Capture the cell that displays the provided text and extract its (x, y) central coordinate. 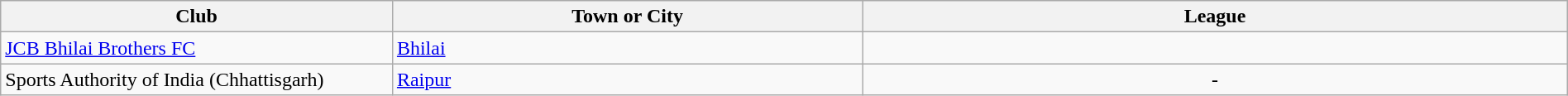
Club (197, 17)
Sports Authority of India (Chhattisgarh) (197, 79)
JCB Bhilai Brothers FC (197, 48)
Bhilai (627, 48)
League (1216, 17)
Town or City (627, 17)
- (1216, 79)
Raipur (627, 79)
